Return (X, Y) of the center of cell containing provided text 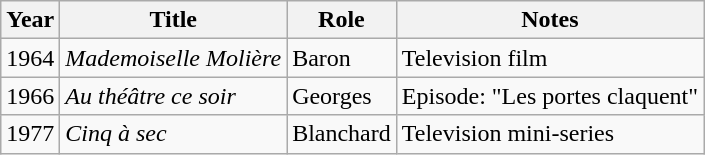
Notes (550, 20)
Blanchard (342, 134)
Georges (342, 96)
Title (174, 20)
Year (30, 20)
1977 (30, 134)
Television film (550, 58)
Baron (342, 58)
Au théâtre ce soir (174, 96)
Cinq à sec (174, 134)
1966 (30, 96)
Episode: "Les portes claquent" (550, 96)
Television mini-series (550, 134)
Mademoiselle Molière (174, 58)
1964 (30, 58)
Role (342, 20)
